Search for the cell housing the specified text and yield its [X, Y] center coordinate. 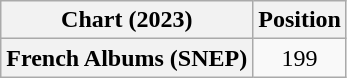
Position [300, 20]
French Albums (SNEP) [127, 58]
Chart (2023) [127, 20]
199 [300, 58]
